Output the (X, Y) coordinate of the center of the cell containing the given text.  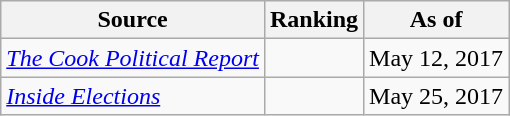
Ranking (314, 20)
The Cook Political Report (133, 58)
Inside Elections (133, 96)
May 25, 2017 (436, 96)
May 12, 2017 (436, 58)
Source (133, 20)
As of (436, 20)
